Scan for the cell matching the given text and deliver its [x, y] coordinate at center. 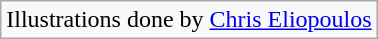
Illustrations done by Chris Eliopoulos [189, 20]
